Output the [X, Y] coordinate of the center of the cell containing the given text.  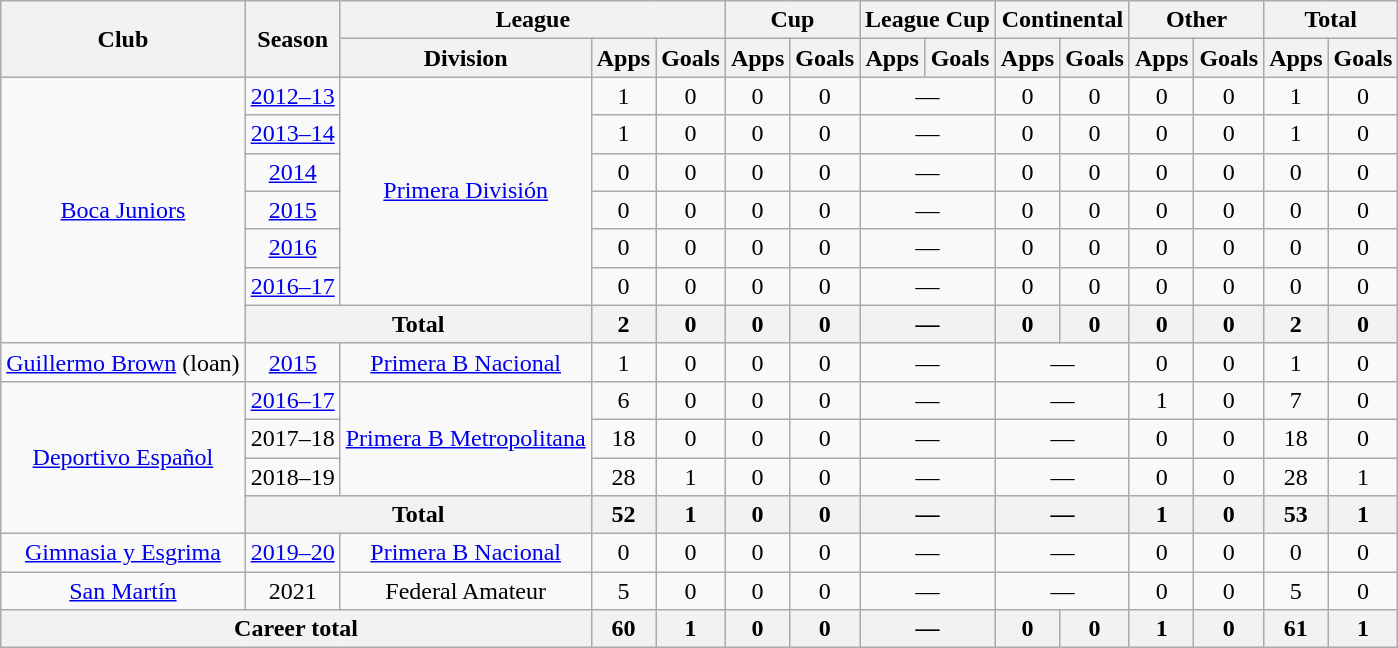
Season [292, 39]
Boca Juniors [123, 210]
61 [1296, 629]
Other [1196, 20]
League Cup [928, 20]
53 [1296, 515]
Gimnasia y Esgrima [123, 553]
Division [466, 58]
2016 [292, 248]
Federal Amateur [466, 591]
2021 [292, 591]
2014 [292, 172]
Primera División [466, 191]
7 [1296, 400]
Career total [296, 629]
52 [623, 515]
League [532, 20]
Deportivo Español [123, 457]
Primera B Metropolitana [466, 438]
6 [623, 400]
Club [123, 39]
60 [623, 629]
Continental [1062, 20]
2019–20 [292, 553]
2018–19 [292, 477]
2017–18 [292, 438]
2013–14 [292, 134]
Guillermo Brown (loan) [123, 362]
2012–13 [292, 96]
San Martín [123, 591]
Cup [792, 20]
